Extract the [x, y] coordinate from the center of the cell holding the provided text.  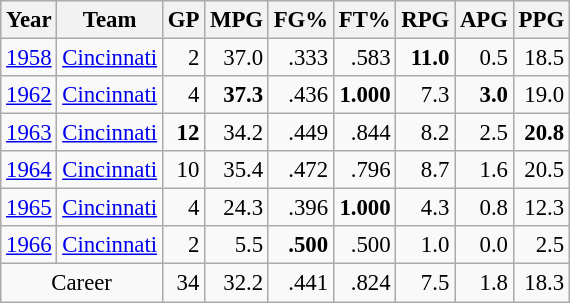
5.5 [237, 245]
.436 [300, 95]
19.0 [541, 95]
20.8 [541, 133]
MPG [237, 20]
1965 [29, 208]
.333 [300, 58]
11.0 [426, 58]
1958 [29, 58]
1964 [29, 170]
32.2 [237, 283]
8.2 [426, 133]
.824 [364, 283]
10 [183, 170]
.796 [364, 170]
APG [484, 20]
3.0 [484, 95]
1.8 [484, 283]
.449 [300, 133]
37.3 [237, 95]
20.5 [541, 170]
FT% [364, 20]
0.0 [484, 245]
18.3 [541, 283]
.472 [300, 170]
18.5 [541, 58]
1962 [29, 95]
.844 [364, 133]
24.3 [237, 208]
RPG [426, 20]
34.2 [237, 133]
12.3 [541, 208]
Career [82, 283]
0.8 [484, 208]
0.5 [484, 58]
Team [110, 20]
.583 [364, 58]
.441 [300, 283]
FG% [300, 20]
1963 [29, 133]
7.5 [426, 283]
Year [29, 20]
34 [183, 283]
1966 [29, 245]
4.3 [426, 208]
1.0 [426, 245]
12 [183, 133]
8.7 [426, 170]
1.6 [484, 170]
35.4 [237, 170]
GP [183, 20]
37.0 [237, 58]
.396 [300, 208]
PPG [541, 20]
7.3 [426, 95]
